Output the [x, y] coordinate of the center of the cell containing the given text.  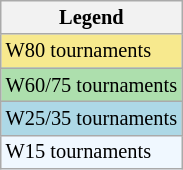
W25/35 tournaments [92, 118]
W60/75 tournaments [92, 85]
W15 tournaments [92, 152]
W80 tournaments [92, 51]
Legend [92, 17]
